Provide the [x, y] coordinate of the cell's center where the given text is located.  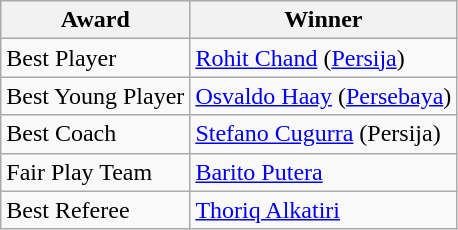
Award [96, 20]
Rohit Chand (Persija) [324, 58]
Stefano Cugurra (Persija) [324, 134]
Osvaldo Haay (Persebaya) [324, 96]
Best Referee [96, 210]
Thoriq Alkatiri [324, 210]
Winner [324, 20]
Best Player [96, 58]
Fair Play Team [96, 172]
Best Coach [96, 134]
Best Young Player [96, 96]
Barito Putera [324, 172]
